Scan for the cell matching the given text and deliver its (X, Y) coordinate at center. 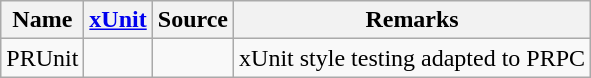
xUnit style testing adapted to PRPC (412, 58)
Source (192, 20)
xUnit (118, 20)
Remarks (412, 20)
PRUnit (42, 58)
Name (42, 20)
